Find where the given text appears and provide that cell's center as (x, y) coordinate. 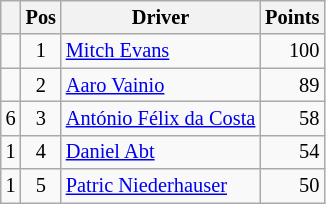
Patric Niederhauser (160, 186)
89 (292, 85)
100 (292, 51)
50 (292, 186)
4 (41, 152)
Daniel Abt (160, 152)
Points (292, 17)
Aaro Vainio (160, 85)
António Félix da Costa (160, 118)
Mitch Evans (160, 51)
Pos (41, 17)
3 (41, 118)
2 (41, 85)
5 (41, 186)
58 (292, 118)
54 (292, 152)
6 (11, 118)
Driver (160, 17)
